Locate the cell with the specified text and output its (X, Y) center coordinate. 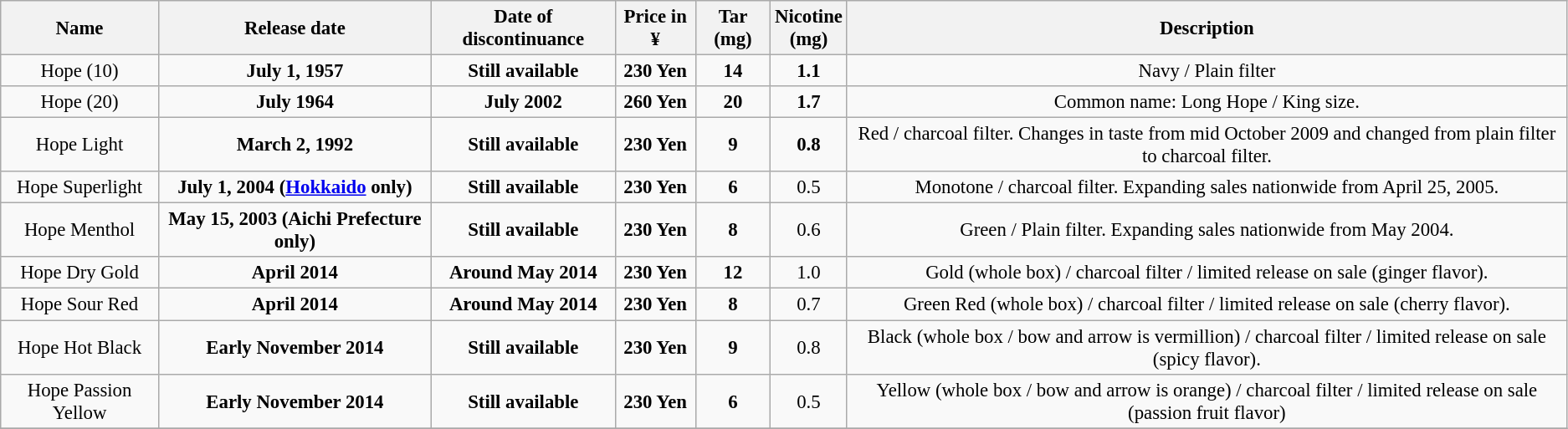
1.7 (809, 102)
1.1 (809, 71)
Hope Menthol (80, 231)
May 15, 2003 (Aichi Prefecture only) (295, 231)
Hope Hot Black (80, 348)
1.0 (809, 273)
Yellow (whole box / bow and arrow is orange) / charcoal filter / limited release on sale (passion fruit flavor) (1207, 401)
Hope Sour Red (80, 304)
July 1964 (295, 102)
Common name: Long Hope / King size. (1207, 102)
Nicotine(mg) (809, 28)
March 2, 1992 (295, 146)
20 (733, 102)
Red / charcoal filter. Changes in taste from mid October 2009 and changed from plain filter to charcoal filter. (1207, 146)
Gold (whole box) / charcoal filter / limited release on sale (ginger flavor). (1207, 273)
14 (733, 71)
Hope Superlight (80, 187)
0.7 (809, 304)
12 (733, 273)
July 2002 (524, 102)
Release date (295, 28)
Monotone / charcoal filter. Expanding sales nationwide from April 25, 2005. (1207, 187)
Hope (20) (80, 102)
Name (80, 28)
Tar (mg) (733, 28)
July 1, 2004 (Hokkaido only) (295, 187)
Date of discontinuance (524, 28)
Navy / Plain filter (1207, 71)
Green Red (whole box) / charcoal filter / limited release on sale (cherry flavor). (1207, 304)
Hope Light (80, 146)
Black (whole box / bow and arrow is vermillion) / charcoal filter / limited release on sale (spicy flavor). (1207, 348)
260 Yen (655, 102)
Hope (10) (80, 71)
0.6 (809, 231)
Hope Dry Gold (80, 273)
Price in ¥ (655, 28)
July 1, 1957 (295, 71)
Description (1207, 28)
Green / Plain filter. Expanding sales nationwide from May 2004. (1207, 231)
Hope Passion Yellow (80, 401)
